Determine the (X, Y) coordinate at the center of the cell enclosing the given text.  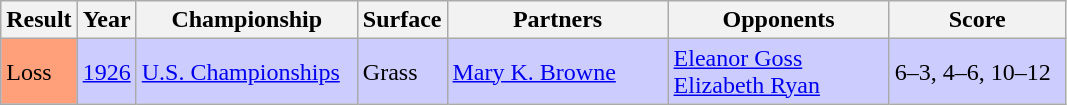
1926 (106, 72)
Partners (558, 20)
Score (977, 20)
Loss (39, 72)
Opponents (778, 20)
Eleanor Goss Elizabeth Ryan (778, 72)
6–3, 4–6, 10–12 (977, 72)
Championship (246, 20)
Year (106, 20)
U.S. Championships (246, 72)
Grass (402, 72)
Result (39, 20)
Surface (402, 20)
Mary K. Browne (558, 72)
